Return (X, Y) of the center of cell containing provided text 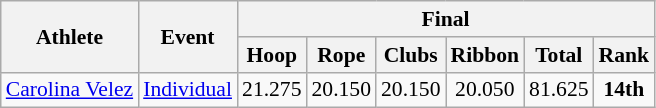
Event (188, 36)
Individual (188, 90)
Rope (342, 55)
Carolina Velez (70, 90)
Hoop (272, 55)
Total (558, 55)
14th (624, 90)
20.050 (486, 90)
Clubs (410, 55)
Final (446, 19)
21.275 (272, 90)
81.625 (558, 90)
Rank (624, 55)
Ribbon (486, 55)
Athlete (70, 36)
